Detect which cell encompasses the target text, then output its (X, Y) center coordinate. 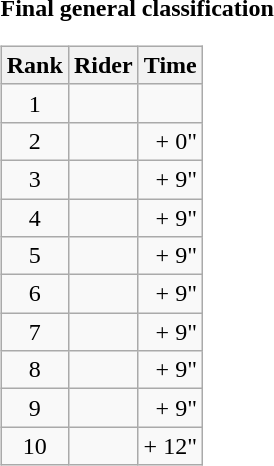
3 (34, 179)
4 (34, 217)
10 (34, 446)
5 (34, 256)
Rider (103, 65)
2 (34, 141)
Rank (34, 65)
+ 0" (170, 141)
8 (34, 370)
9 (34, 408)
+ 12" (170, 446)
1 (34, 103)
7 (34, 332)
6 (34, 294)
Time (170, 65)
